Search for the cell housing the specified text and yield its [x, y] center coordinate. 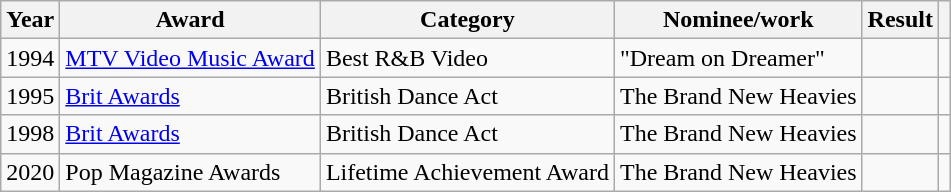
1998 [30, 134]
Pop Magazine Awards [190, 172]
Result [900, 20]
Award [190, 20]
MTV Video Music Award [190, 58]
1995 [30, 96]
1994 [30, 58]
Lifetime Achievement Award [467, 172]
Year [30, 20]
Category [467, 20]
2020 [30, 172]
"Dream on Dreamer" [738, 58]
Best R&B Video [467, 58]
Nominee/work [738, 20]
